Provide the (x, y) coordinate of the cell's center where the given text is located.  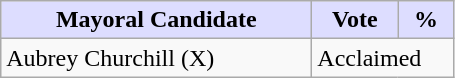
Acclaimed (383, 58)
% (426, 20)
Mayoral Candidate (156, 20)
Vote (355, 20)
Aubrey Churchill (X) (156, 58)
